Return (X, Y) of the center of cell containing provided text 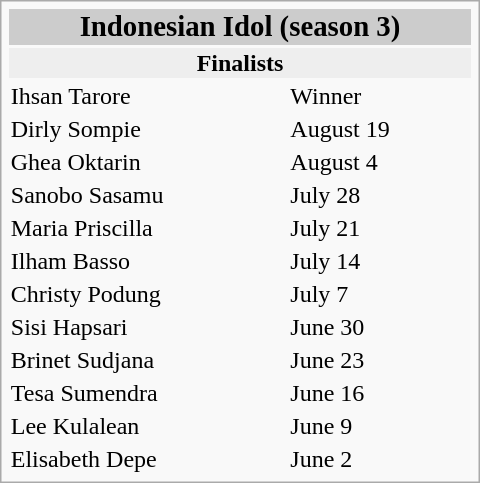
June 16 (380, 393)
Tesa Sumendra (148, 393)
Maria Priscilla (148, 228)
Ilham Basso (148, 261)
Indonesian Idol (season 3) (240, 27)
Finalists (240, 63)
June 2 (380, 459)
June 9 (380, 426)
Winner (380, 96)
June 30 (380, 327)
Brinet Sudjana (148, 360)
Sanobo Sasamu (148, 195)
July 14 (380, 261)
Christy Podung (148, 294)
July 21 (380, 228)
Ghea Oktarin (148, 162)
Elisabeth Depe (148, 459)
Sisi Hapsari (148, 327)
July 7 (380, 294)
Dirly Sompie (148, 129)
June 23 (380, 360)
August 4 (380, 162)
Lee Kulalean (148, 426)
August 19 (380, 129)
July 28 (380, 195)
Ihsan Tarore (148, 96)
